Identify which cell holds the provided text, then report its [X, Y] central coordinate. 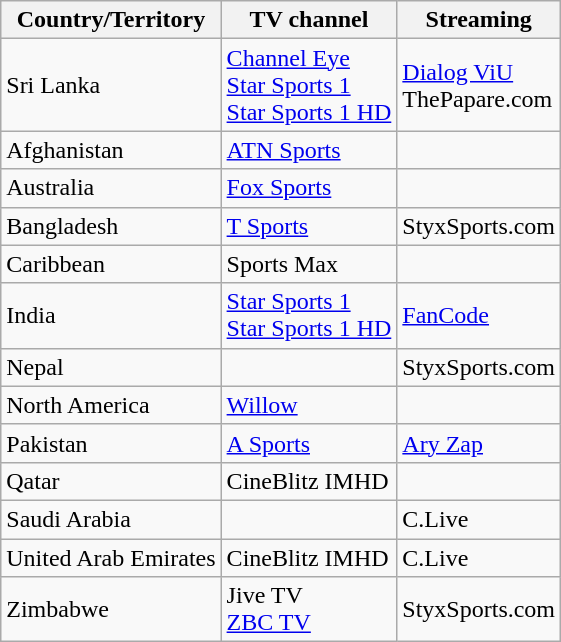
Saudi Arabia [111, 519]
Sports Max [309, 264]
A Sports [309, 443]
Streaming [479, 20]
Australia [111, 188]
Country/Territory [111, 20]
Caribbean [111, 264]
Willow [309, 405]
TV channel [309, 20]
T Sports [309, 226]
Afghanistan [111, 150]
Bangladesh [111, 226]
Dialog ViU ThePapare.com [479, 85]
Pakistan [111, 443]
Ary Zap [479, 443]
India [111, 316]
Star Sports 1 Star Sports 1 HD [309, 316]
Qatar [111, 481]
Nepal [111, 367]
Fox Sports [309, 188]
United Arab Emirates [111, 557]
ATN Sports [309, 150]
Sri Lanka [111, 85]
Channel Eye Star Sports 1 Star Sports 1 HD [309, 85]
FanCode [479, 316]
North America [111, 405]
Zimbabwe [111, 610]
Jive TV ZBC TV [309, 610]
